Return the [x, y] coordinate for the center point of the cell that contains the specified text.  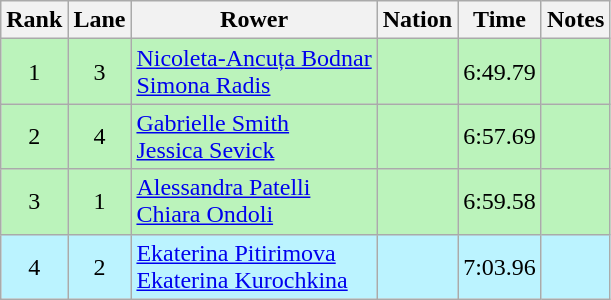
Time [500, 20]
Nicoleta-Ancuța BodnarSimona Radis [254, 72]
Gabrielle SmithJessica Sevick [254, 136]
Notes [575, 20]
Rank [34, 20]
Alessandra PatelliChiara Ondoli [254, 202]
6:57.69 [500, 136]
6:59.58 [500, 202]
Rower [254, 20]
6:49.79 [500, 72]
Lane [100, 20]
7:03.96 [500, 266]
Nation [417, 20]
Ekaterina PitirimovaEkaterina Kurochkina [254, 266]
